Extract the [x, y] coordinate from the center of the cell holding the provided text.  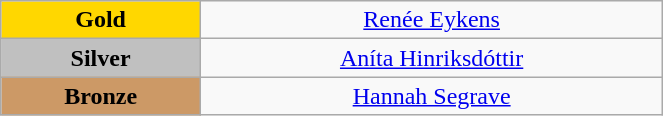
Aníta Hinriksdóttir [431, 58]
Bronze [101, 96]
Hannah Segrave [431, 96]
Gold [101, 20]
Silver [101, 58]
Renée Eykens [431, 20]
